Capture the cell that displays the provided text and extract its [x, y] central coordinate. 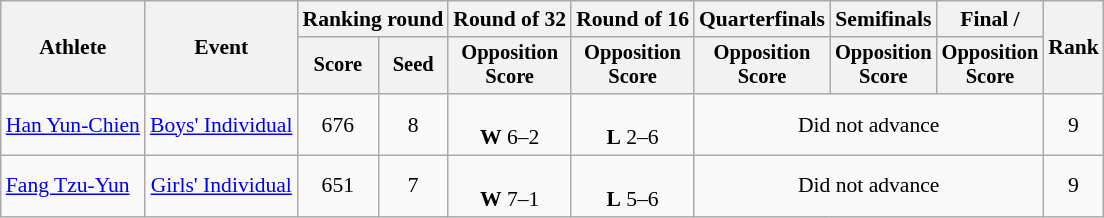
L 5–6 [632, 186]
Round of 16 [632, 19]
Han Yun-Chien [73, 124]
8 [413, 124]
Athlete [73, 48]
Final / [990, 19]
W 7–1 [510, 186]
Quarterfinals [762, 19]
Girls' Individual [222, 186]
Fang Tzu-Yun [73, 186]
Event [222, 48]
Round of 32 [510, 19]
Boys' Individual [222, 124]
651 [338, 186]
Rank [1074, 48]
Score [338, 66]
L 2–6 [632, 124]
Semifinals [884, 19]
W 6–2 [510, 124]
Ranking round [374, 19]
Seed [413, 66]
7 [413, 186]
676 [338, 124]
